Return the (X, Y) coordinate for the center point of the cell that contains the specified text.  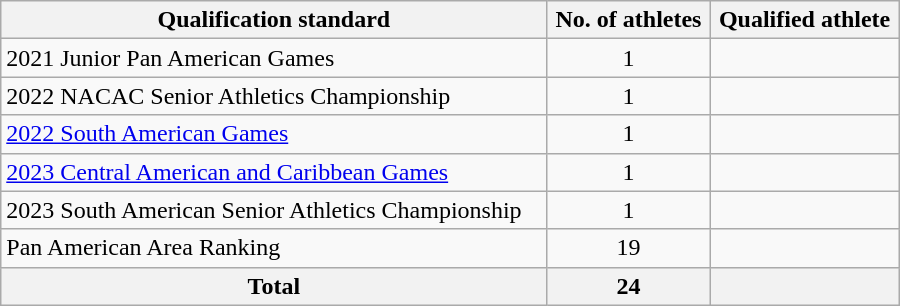
2021 Junior Pan American Games (274, 58)
2022 South American Games (274, 134)
Pan American Area Ranking (274, 248)
Qualified athlete (804, 20)
19 (628, 248)
2022 NACAC Senior Athletics Championship (274, 96)
Total (274, 286)
No. of athletes (628, 20)
Qualification standard (274, 20)
2023 Central American and Caribbean Games (274, 172)
2023 South American Senior Athletics Championship (274, 210)
24 (628, 286)
